Provide the (x, y) coordinate of the cell's center where the given text is located.  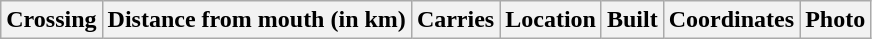
Built (632, 20)
Distance from mouth (in km) (256, 20)
Coordinates (731, 20)
Photo (836, 20)
Location (551, 20)
Carries (455, 20)
Crossing (52, 20)
